Find where the given text appears and provide that cell's center as [X, Y] coordinate. 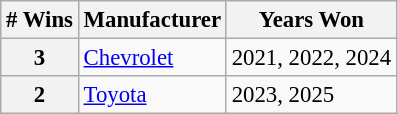
2021, 2022, 2024 [311, 58]
Toyota [152, 95]
Years Won [311, 20]
# Wins [40, 20]
2 [40, 95]
Chevrolet [152, 58]
Manufacturer [152, 20]
2023, 2025 [311, 95]
3 [40, 58]
